Determine the (X, Y) coordinate at the center of the cell enclosing the given text.  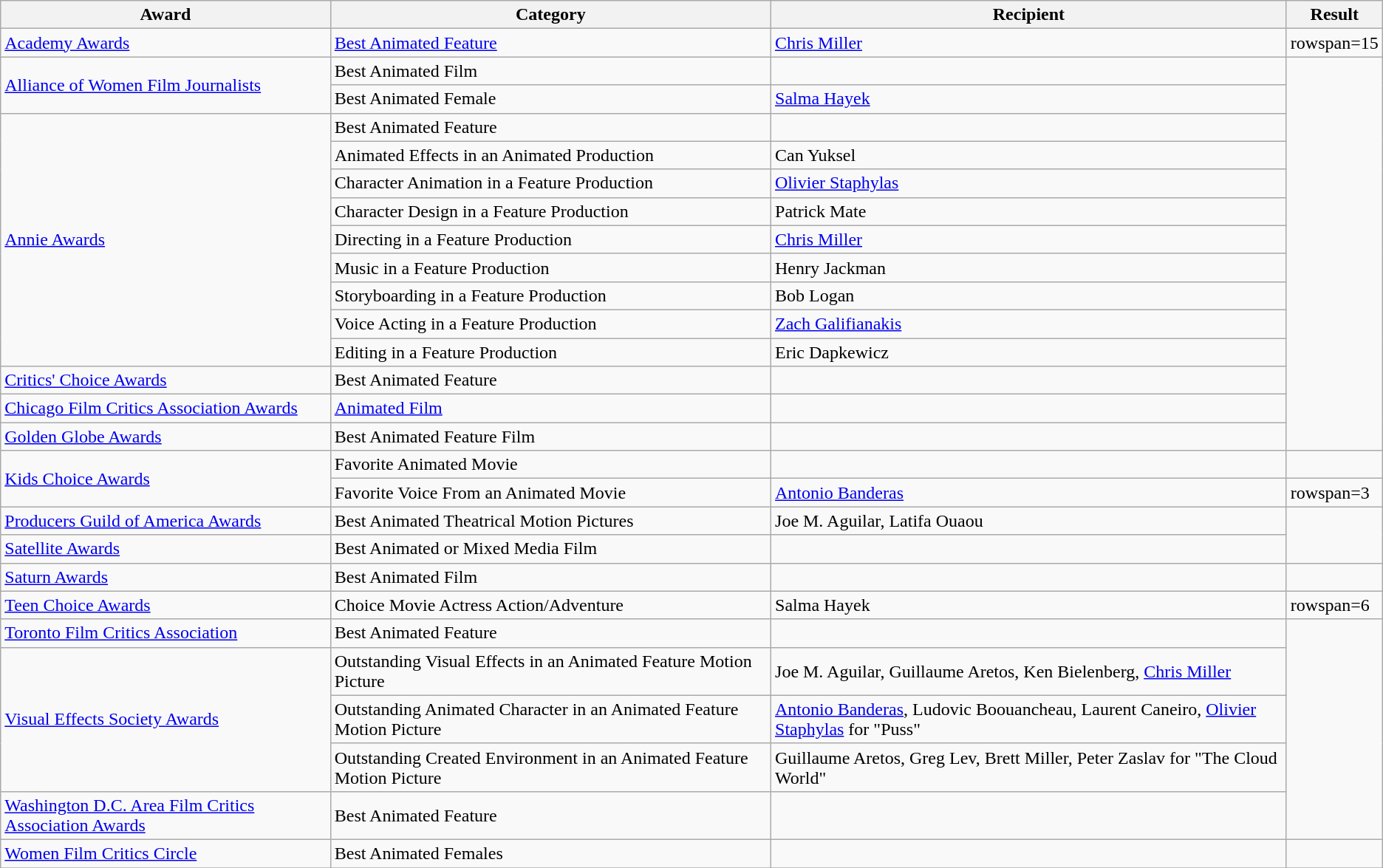
Toronto Film Critics Association (165, 633)
Academy Awards (165, 43)
Eric Dapkewicz (1029, 352)
Guillaume Aretos, Greg Lev, Brett Miller, Peter Zaslav for "The Cloud World" (1029, 767)
Result (1334, 15)
Can Yuksel (1029, 155)
Favorite Animated Movie (550, 465)
Saturn Awards (165, 577)
Best Animated Female (550, 99)
Patrick Mate (1029, 211)
Animated Effects in an Animated Production (550, 155)
Washington D.C. Area Film Critics Association Awards (165, 816)
Storyboarding in a Feature Production (550, 295)
Directing in a Feature Production (550, 239)
Music in a Feature Production (550, 267)
Voice Acting in a Feature Production (550, 324)
rowspan=15 (1334, 43)
Favorite Voice From an Animated Movie (550, 493)
Best Animated Theatrical Motion Pictures (550, 521)
Producers Guild of America Awards (165, 521)
Antonio Banderas, Ludovic Boouancheau, Laurent Caneiro, Olivier Staphylas for "Puss" (1029, 720)
Choice Movie Actress Action/Adventure (550, 605)
Teen Choice Awards (165, 605)
Joe M. Aguilar, Latifa Ouaou (1029, 521)
Henry Jackman (1029, 267)
Critics' Choice Awards (165, 380)
Annie Awards (165, 239)
Visual Effects Society Awards (165, 720)
Outstanding Animated Character in an Animated Feature Motion Picture (550, 720)
Bob Logan (1029, 295)
Best Animated or Mixed Media Film (550, 549)
Best Animated Females (550, 853)
Best Animated Feature Film (550, 437)
Chicago Film Critics Association Awards (165, 409)
Outstanding Created Environment in an Animated Feature Motion Picture (550, 767)
Animated Film (550, 409)
Joe M. Aguilar, Guillaume Aretos, Ken Bielenberg, Chris Miller (1029, 671)
Golden Globe Awards (165, 437)
Alliance of Women Film Journalists (165, 85)
Recipient (1029, 15)
Kids Choice Awards (165, 479)
Zach Galifianakis (1029, 324)
Award (165, 15)
Category (550, 15)
Character Design in a Feature Production (550, 211)
Editing in a Feature Production (550, 352)
rowspan=6 (1334, 605)
rowspan=3 (1334, 493)
Character Animation in a Feature Production (550, 183)
Women Film Critics Circle (165, 853)
Satellite Awards (165, 549)
Olivier Staphylas (1029, 183)
Antonio Banderas (1029, 493)
Outstanding Visual Effects in an Animated Feature Motion Picture (550, 671)
